Pinpoint the cell where the given text exists, returning its (x, y) midpoint coordinate. 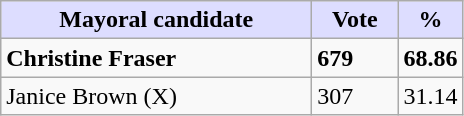
307 (355, 96)
31.14 (430, 96)
679 (355, 58)
68.86 (430, 58)
% (430, 20)
Mayoral candidate (156, 20)
Christine Fraser (156, 58)
Janice Brown (X) (156, 96)
Vote (355, 20)
